Provide the (x, y) coordinate of the cell's center where the given text is located.  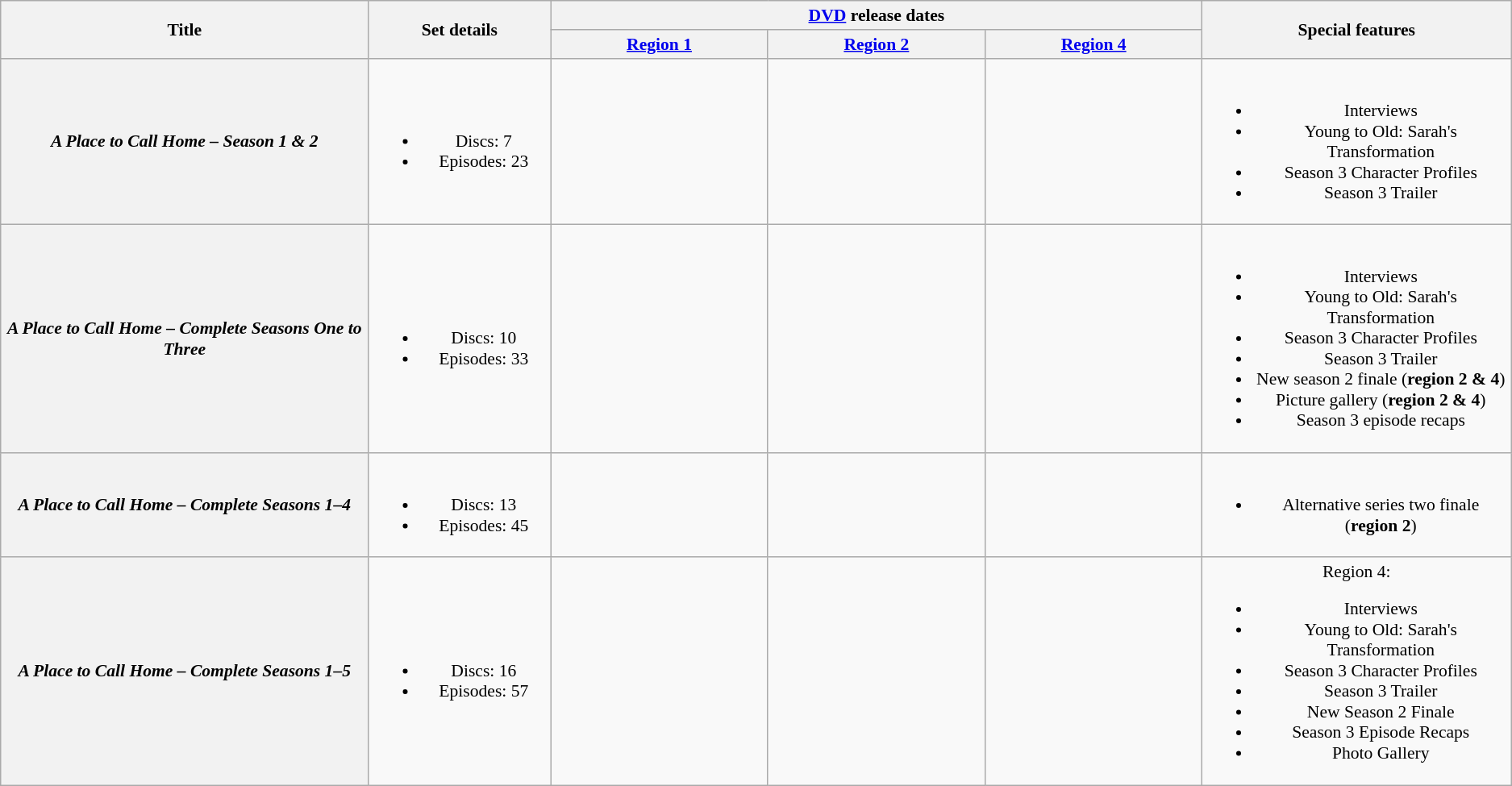
A Place to Call Home – Complete Seasons 1–5 (185, 671)
Region 4 (1093, 44)
A Place to Call Home – Complete Seasons 1–4 (185, 505)
Discs: 10Episodes: 33 (460, 339)
Discs: 16Episodes: 57 (460, 671)
Title (185, 29)
Region 2 (876, 44)
Discs: 7Episodes: 23 (460, 141)
A Place to Call Home – Season 1 & 2 (185, 141)
A Place to Call Home – Complete Seasons One to Three (185, 339)
InterviewsYoung to Old: Sarah's TransformationSeason 3 Character ProfilesSeason 3 Trailer (1356, 141)
Region 1 (660, 44)
Set details (460, 29)
Special features (1356, 29)
Discs: 13Episodes: 45 (460, 505)
DVD release dates (877, 15)
Alternative series two finale (region 2) (1356, 505)
